For the text-containing cell, return its midpoint in [x, y] coordinate format. 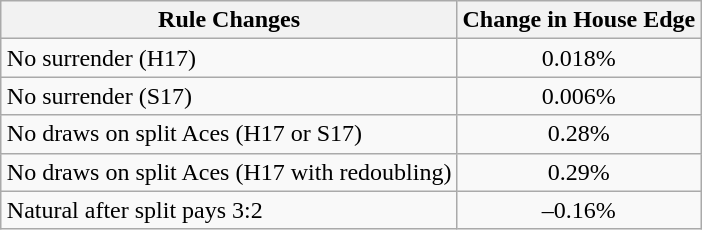
–0.16% [579, 210]
0.28% [579, 134]
No draws on split Aces (H17 with redoubling) [229, 172]
Change in House Edge [579, 20]
0.29% [579, 172]
0.006% [579, 96]
Rule Changes [229, 20]
No surrender (H17) [229, 58]
No draws on split Aces (H17 or S17) [229, 134]
Natural after split pays 3:2 [229, 210]
0.018% [579, 58]
No surrender (S17) [229, 96]
